Return the [x, y] coordinate for the center point of the cell that contains the specified text.  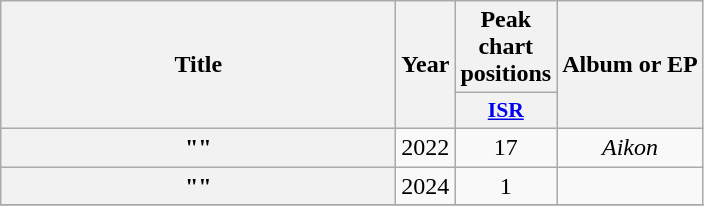
17 [506, 147]
Aikon [630, 147]
Album or EP [630, 65]
ISR [506, 111]
Peak chart positions [506, 47]
1 [506, 185]
Title [198, 65]
2022 [426, 147]
Year [426, 65]
2024 [426, 185]
